Find where the given text appears and provide that cell's center as (X, Y) coordinate. 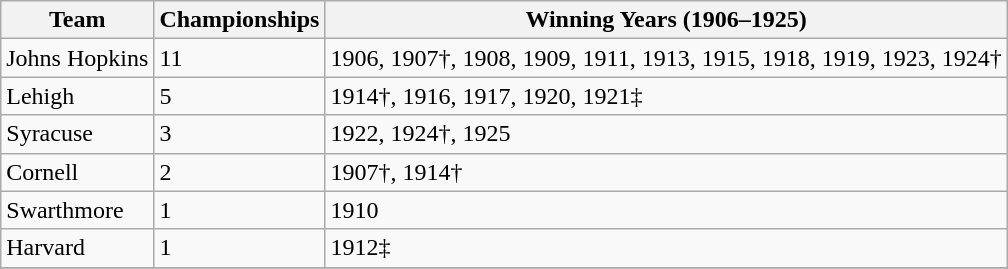
1906, 1907†, 1908, 1909, 1911, 1913, 1915, 1918, 1919, 1923, 1924† (666, 58)
3 (240, 134)
5 (240, 96)
1914†, 1916, 1917, 1920, 1921‡ (666, 96)
1922, 1924†, 1925 (666, 134)
1910 (666, 210)
11 (240, 58)
Winning Years (1906–1925) (666, 20)
Syracuse (78, 134)
Lehigh (78, 96)
1907†, 1914† (666, 172)
Cornell (78, 172)
Johns Hopkins (78, 58)
Swarthmore (78, 210)
Championships (240, 20)
Team (78, 20)
Harvard (78, 248)
2 (240, 172)
1912‡ (666, 248)
